Output the [X, Y] coordinate of the center of the cell containing the given text.  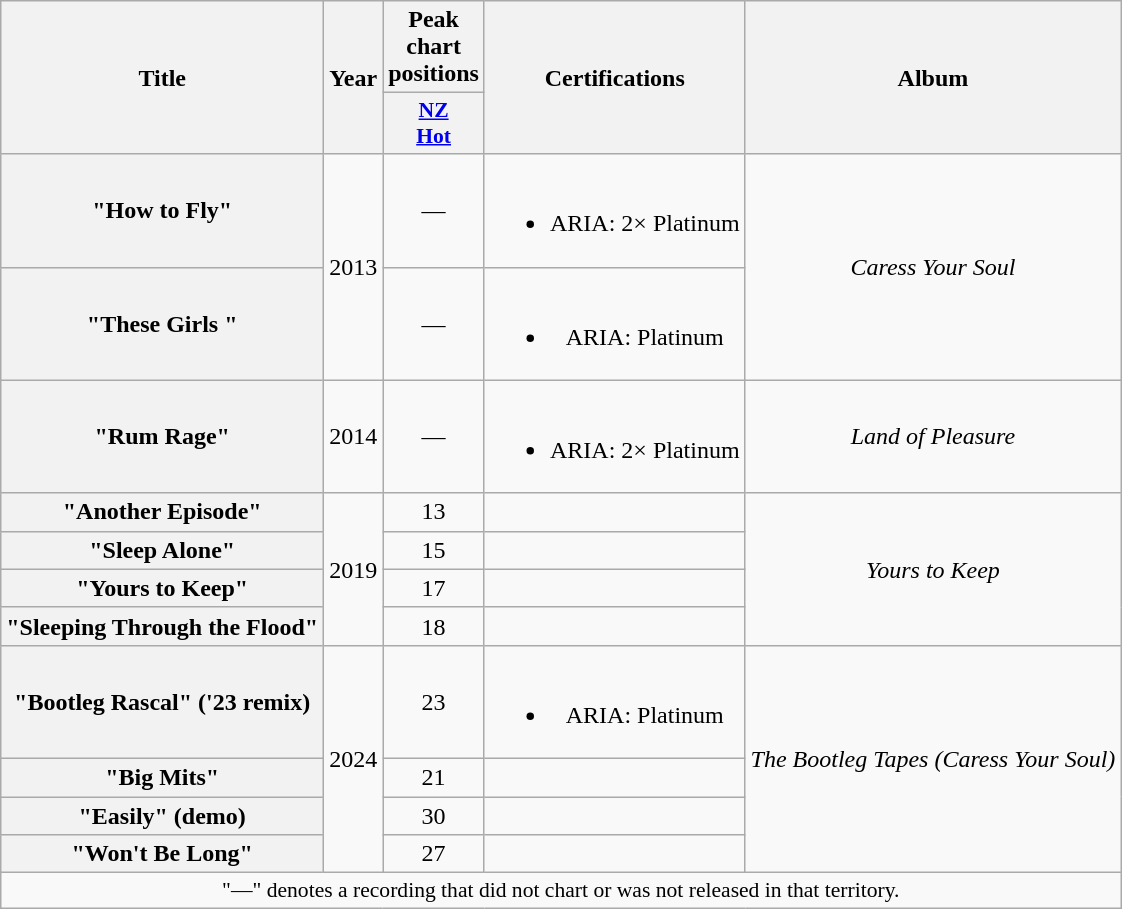
30 [434, 815]
2024 [354, 758]
17 [434, 588]
The Bootleg Tapes (Caress Your Soul) [933, 758]
Yours to Keep [933, 569]
"Big Mits" [162, 777]
Album [933, 78]
"Rum Rage" [162, 436]
27 [434, 854]
"These Girls " [162, 324]
"Sleeping Through the Flood" [162, 626]
2013 [354, 267]
23 [434, 702]
"Sleep Alone" [162, 550]
Title [162, 78]
"Easily" (demo) [162, 815]
15 [434, 550]
Certifications [614, 78]
"Yours to Keep" [162, 588]
2014 [354, 436]
18 [434, 626]
Peak chart positions [434, 47]
Land of Pleasure [933, 436]
21 [434, 777]
13 [434, 512]
2019 [354, 569]
"Won't Be Long" [162, 854]
"—" denotes a recording that did not chart or was not released in that territory. [561, 891]
Year [354, 78]
Caress Your Soul [933, 267]
"Another Episode" [162, 512]
NZHot [434, 124]
"Bootleg Rascal" ('23 remix) [162, 702]
"How to Fly" [162, 210]
